For the text-containing cell, return its midpoint in (x, y) coordinate format. 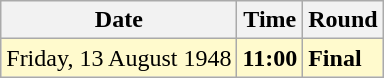
Friday, 13 August 1948 (119, 58)
11:00 (270, 58)
Time (270, 20)
Round (343, 20)
Final (343, 58)
Date (119, 20)
